Extract the (X, Y) coordinate from the center of the cell holding the provided text.  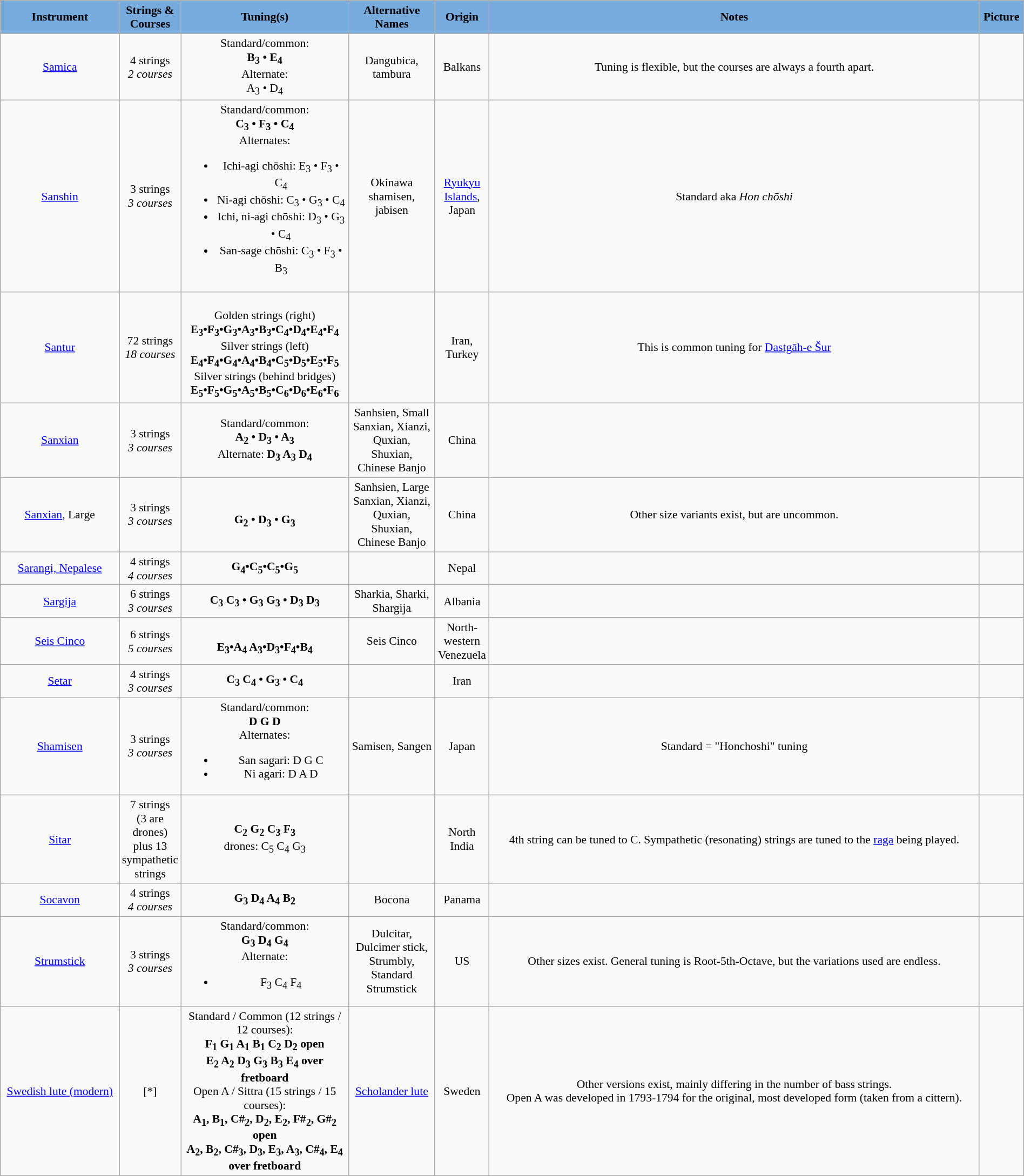
Alternative Names (392, 17)
Tuning is flexible, but the courses are always a fourth apart. (735, 67)
Santur (60, 347)
C2 G2 C3 F3 drones: C5 C4 G3 (265, 839)
C3 C4 • G3 • C4 (265, 681)
Japan (462, 746)
Sanhsien, Small Sanxian, Xianzi, Quxian, Shuxian, Chinese Banjo (392, 440)
[*] (150, 1091)
Origin (462, 17)
Socavon (60, 900)
Sanshin (60, 197)
Shamisen (60, 746)
Albania (462, 601)
Standard/common:B3 • E4Alternate:A3 • D4 (265, 67)
Strings & Courses (150, 17)
Samica (60, 67)
4 strings3 courses (150, 681)
4th string can be tuned to C. Sympathetic (resonating) strings are tuned to the raga being played. (735, 839)
Sharkia, Sharki, Shargija (392, 601)
Standard/common:D G DAlternates:San sagari: D G CNi agari: D A D (265, 746)
Sarangi, Nepalese (60, 568)
Standard = "Honchoshi" tuning (735, 746)
Dulcitar, Dulcimer stick, Strumbly, Standard Strumstick (392, 961)
G4•C5•C5•G5 (265, 568)
Picture (1001, 17)
Instrument (60, 17)
This is common tuning for Dastgāh-e Šur (735, 347)
Iran (462, 681)
7 strings(3 are drones)plus 13 sympathetic strings (150, 839)
Notes (735, 17)
Swedish lute (modern) (60, 1091)
Standard/common:G3 D4 G4Alternate:F3 C4 F4 (265, 961)
North India (462, 839)
Sweden (462, 1091)
Samisen, Sangen (392, 746)
Ryukyu Islands, Japan (462, 197)
E3•A4 A3•D3•F4•B4 (265, 641)
Sanxian (60, 440)
Sanhsien, Large Sanxian, Xianzi, Quxian, Shuxian, Chinese Banjo (392, 515)
C3 C3 • G3 G3 • D3 D3 (265, 601)
Tuning(s) (265, 17)
G2 • D3 • G3 (265, 515)
Panama (462, 900)
Sitar (60, 839)
Balkans (462, 67)
4 strings2 courses (150, 67)
Strumstick (60, 961)
Nepal (462, 568)
Sargija (60, 601)
Scholander lute (392, 1091)
Bocona (392, 900)
North-western Venezuela (462, 641)
Setar (60, 681)
G3 D4 A4 B2 (265, 900)
Dangubica, tambura (392, 67)
Other sizes exist. General tuning is Root-5th-Octave, but the variations used are endless. (735, 961)
Standard/common:A2 • D3 • A3Alternate: D3 A3 D4 (265, 440)
Sanxian, Large (60, 515)
Other size variants exist, but are uncommon. (735, 515)
6 strings3 courses (150, 601)
Standard aka Hon chōshi (735, 197)
Iran,Turkey (462, 347)
6 strings5 courses (150, 641)
Okinawa shamisen, jabisen (392, 197)
72 strings18 courses (150, 347)
US (462, 961)
